Determine the [X, Y] coordinate at the center of the cell enclosing the given text.  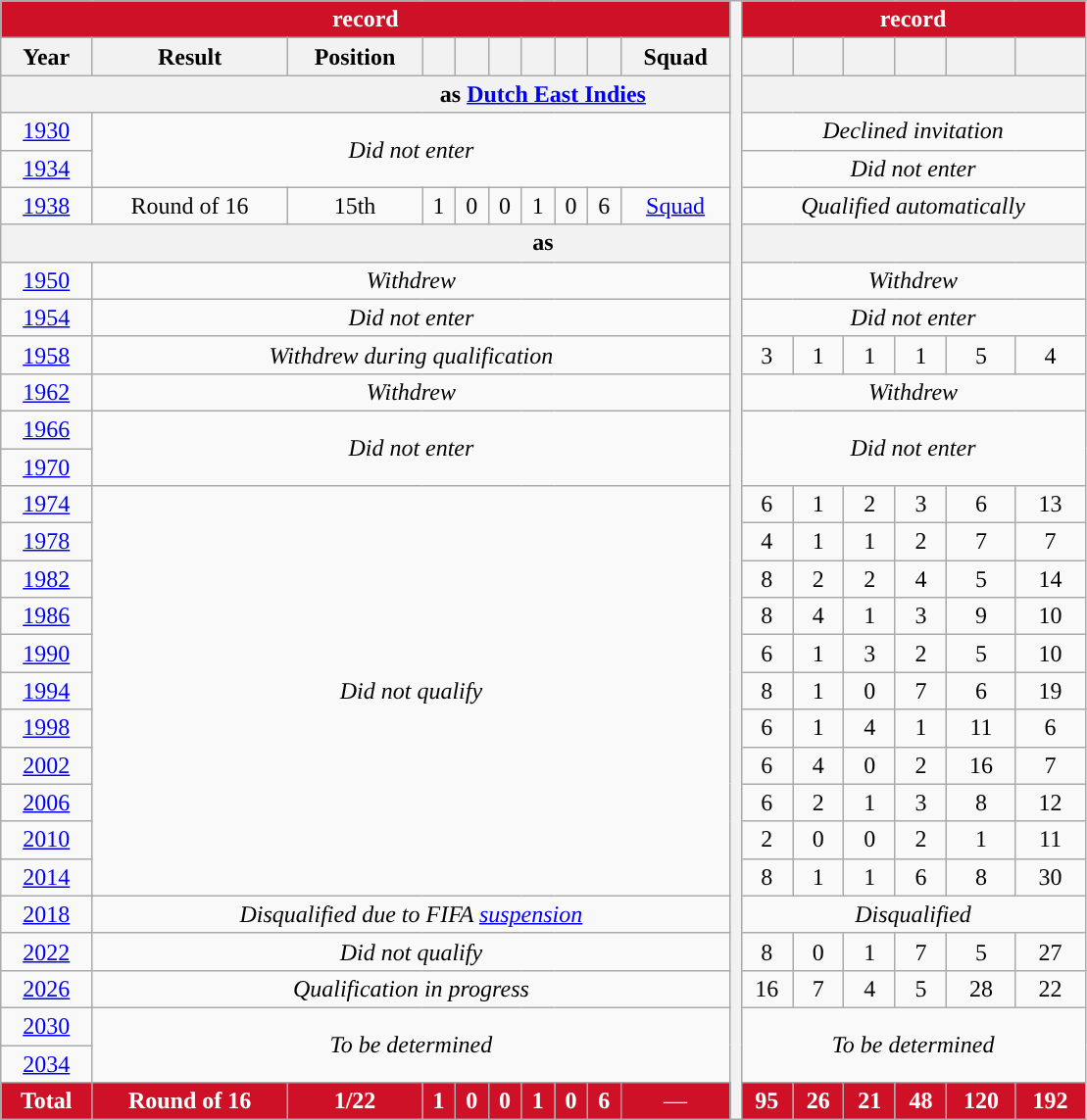
Year [47, 57]
1986 [47, 616]
22 [1051, 989]
1998 [47, 728]
Declined invitation [914, 131]
1930 [47, 131]
30 [1051, 877]
1962 [47, 392]
14 [1051, 579]
1970 [47, 467]
2030 [47, 1026]
27 [1051, 951]
1950 [47, 280]
— [675, 1101]
15th [355, 206]
Qualified automatically [914, 206]
as Dutch East Indies [543, 94]
192 [1051, 1101]
28 [981, 989]
Qualification in progress [412, 989]
Disqualified due to FIFA suspension [412, 914]
1938 [47, 206]
1958 [47, 355]
1982 [47, 579]
1954 [47, 317]
13 [1051, 505]
95 [766, 1101]
1994 [47, 691]
48 [920, 1101]
2026 [47, 989]
2010 [47, 840]
21 [869, 1101]
2002 [47, 765]
120 [981, 1101]
1966 [47, 429]
1/22 [355, 1101]
Result [190, 57]
Position [355, 57]
Total [47, 1101]
26 [818, 1101]
2006 [47, 803]
1934 [47, 169]
12 [1051, 803]
1978 [47, 542]
2018 [47, 914]
1974 [47, 505]
as [543, 243]
2022 [47, 951]
2014 [47, 877]
Disqualified [914, 914]
9 [981, 616]
1990 [47, 654]
2034 [47, 1063]
19 [1051, 691]
Withdrew during qualification [412, 355]
